Pinpoint the cell where the given text exists, returning its [x, y] midpoint coordinate. 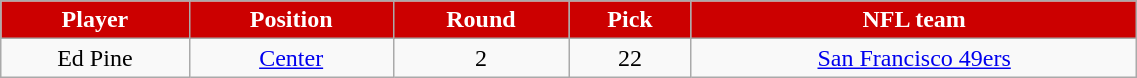
22 [630, 58]
NFL team [914, 20]
Round [480, 20]
Player [95, 20]
Position [291, 20]
Ed Pine [95, 58]
Center [291, 58]
2 [480, 58]
San Francisco 49ers [914, 58]
Pick [630, 20]
